Scan for the cell matching the given text and deliver its [X, Y] coordinate at center. 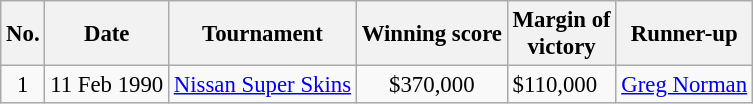
Runner-up [684, 34]
Date [107, 34]
$110,000 [562, 85]
Nissan Super Skins [263, 85]
$370,000 [432, 85]
Tournament [263, 34]
No. [23, 34]
Greg Norman [684, 85]
1 [23, 85]
Margin ofvictory [562, 34]
11 Feb 1990 [107, 85]
Winning score [432, 34]
